From the cell containing the given text, extract its center point as [X, Y] coordinate. 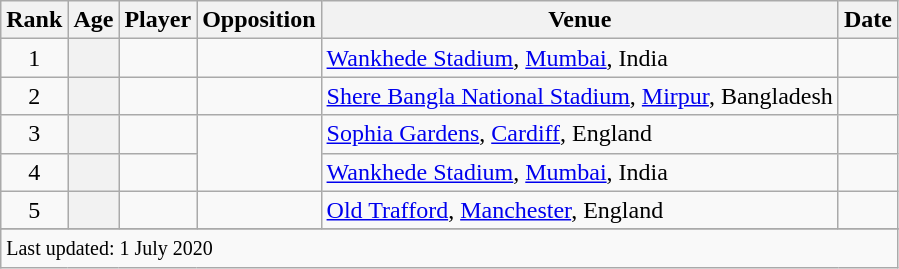
3 [34, 134]
Player [158, 20]
2 [34, 96]
Venue [580, 20]
1 [34, 58]
Last updated: 1 July 2020 [450, 248]
4 [34, 172]
Sophia Gardens, Cardiff, England [580, 134]
Date [868, 20]
Shere Bangla National Stadium, Mirpur, Bangladesh [580, 96]
Old Trafford, Manchester, England [580, 210]
Age [94, 20]
5 [34, 210]
Opposition [259, 20]
Rank [34, 20]
